Output the [X, Y] coordinate of the center of the cell containing the given text.  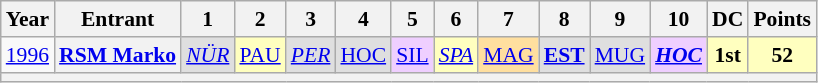
8 [564, 19]
SPA [456, 55]
PER [311, 55]
Points [782, 19]
4 [363, 19]
1996 [28, 55]
9 [620, 19]
10 [678, 19]
Entrant [118, 19]
DC [728, 19]
SIL [412, 55]
NÜR [208, 55]
1st [728, 55]
3 [311, 19]
2 [260, 19]
EST [564, 55]
5 [412, 19]
MUG [620, 55]
1 [208, 19]
PAU [260, 55]
Year [28, 19]
6 [456, 19]
RSM Marko [118, 55]
MAG [508, 55]
7 [508, 19]
52 [782, 55]
